Output the (x, y) coordinate of the center of the cell containing the given text.  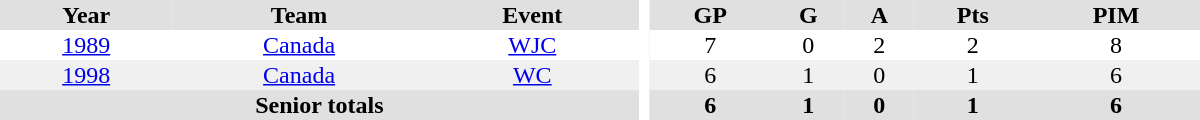
WJC (532, 45)
1998 (86, 75)
Senior totals (320, 105)
Team (298, 15)
8 (1116, 45)
Pts (973, 15)
PIM (1116, 15)
Event (532, 15)
1989 (86, 45)
7 (710, 45)
WC (532, 75)
A (880, 15)
G (808, 15)
GP (710, 15)
Year (86, 15)
